Scan for the cell matching the given text and deliver its [X, Y] coordinate at center. 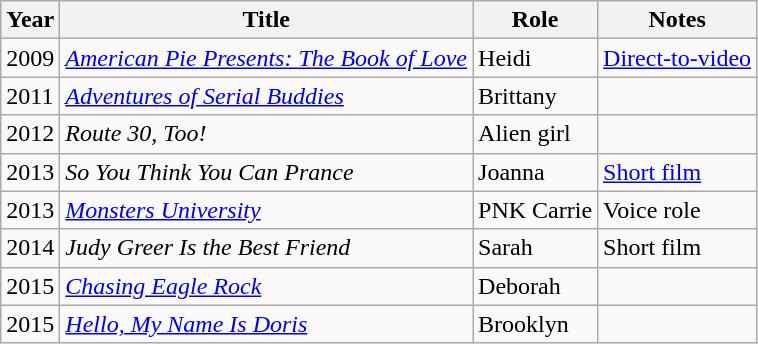
Role [536, 20]
2012 [30, 134]
Notes [678, 20]
Brooklyn [536, 324]
Deborah [536, 286]
Direct-to-video [678, 58]
Voice role [678, 210]
2009 [30, 58]
Monsters University [266, 210]
2011 [30, 96]
Adventures of Serial Buddies [266, 96]
Chasing Eagle Rock [266, 286]
So You Think You Can Prance [266, 172]
PNK Carrie [536, 210]
Judy Greer Is the Best Friend [266, 248]
Heidi [536, 58]
Sarah [536, 248]
Alien girl [536, 134]
2014 [30, 248]
Joanna [536, 172]
Title [266, 20]
Brittany [536, 96]
Hello, My Name Is Doris [266, 324]
American Pie Presents: The Book of Love [266, 58]
Route 30, Too! [266, 134]
Year [30, 20]
